Return (X, Y) of the center of cell containing provided text 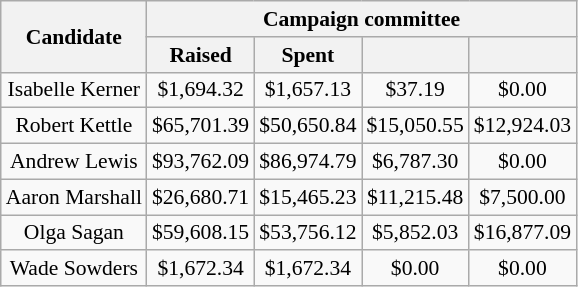
Isabelle Kerner (74, 90)
$6,787.30 (416, 162)
$16,877.09 (522, 233)
Olga Sagan (74, 233)
Candidate (74, 36)
$15,050.55 (416, 126)
$1,657.13 (308, 90)
$7,500.00 (522, 197)
Robert Kettle (74, 126)
$65,701.39 (200, 126)
Andrew Lewis (74, 162)
$12,924.03 (522, 126)
$37.19 (416, 90)
$86,974.79 (308, 162)
$50,650.84 (308, 126)
Campaign committee (362, 19)
Spent (308, 55)
$26,680.71 (200, 197)
Raised (200, 55)
$53,756.12 (308, 233)
$11,215.48 (416, 197)
$93,762.09 (200, 162)
$1,694.32 (200, 90)
Wade Sowders (74, 269)
$59,608.15 (200, 233)
$15,465.23 (308, 197)
$5,852.03 (416, 233)
Aaron Marshall (74, 197)
